Locate the cell with the specified text and output its (X, Y) center coordinate. 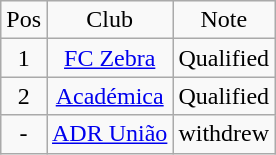
FC Zebra (109, 58)
Club (109, 20)
ADR União (109, 134)
Académica (109, 96)
- (24, 134)
Pos (24, 20)
Note (224, 20)
1 (24, 58)
withdrew (224, 134)
2 (24, 96)
